Return the [x, y] coordinate for the center point of the cell that contains the specified text.  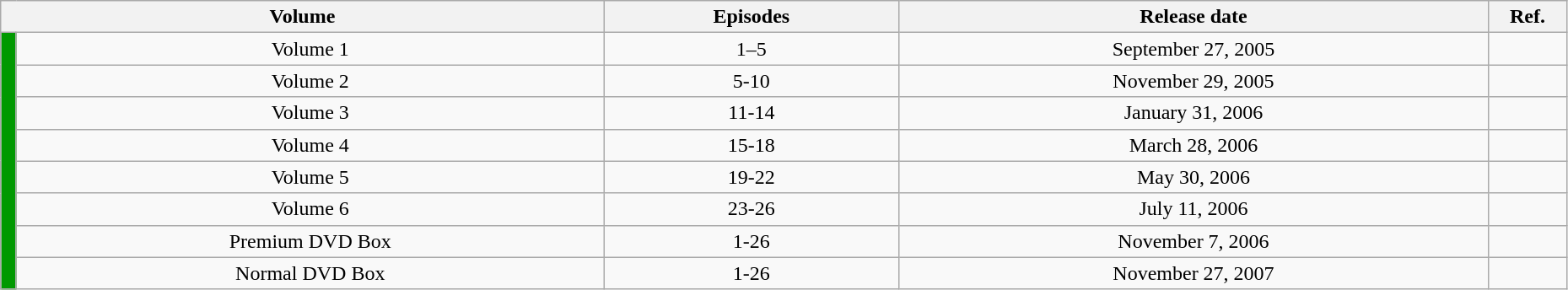
Episodes [751, 17]
Volume 5 [310, 177]
May 30, 2006 [1193, 177]
July 11, 2006 [1193, 209]
Release date [1193, 17]
15-18 [751, 145]
Volume 2 [310, 81]
11-14 [751, 113]
Ref. [1528, 17]
November 7, 2006 [1193, 241]
Normal DVD Box [310, 273]
Volume 3 [310, 113]
Volume 1 [310, 49]
5-10 [751, 81]
November 29, 2005 [1193, 81]
January 31, 2006 [1193, 113]
19-22 [751, 177]
Volume 6 [310, 209]
September 27, 2005 [1193, 49]
1–5 [751, 49]
Volume [302, 17]
23-26 [751, 209]
November 27, 2007 [1193, 273]
Volume 4 [310, 145]
Premium DVD Box [310, 241]
March 28, 2006 [1193, 145]
